Identify which cell holds the provided text, then report its [x, y] central coordinate. 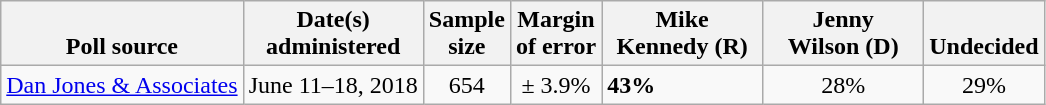
43% [682, 85]
28% [844, 85]
654 [466, 85]
June 11–18, 2018 [333, 85]
Date(s)administered [333, 34]
Poll source [122, 34]
± 3.9% [556, 85]
29% [984, 85]
JennyWilson (D) [844, 34]
MikeKennedy (R) [682, 34]
Samplesize [466, 34]
Marginof error [556, 34]
Dan Jones & Associates [122, 85]
Undecided [984, 34]
